Return the (X, Y) coordinate for the center point of the cell that contains the specified text.  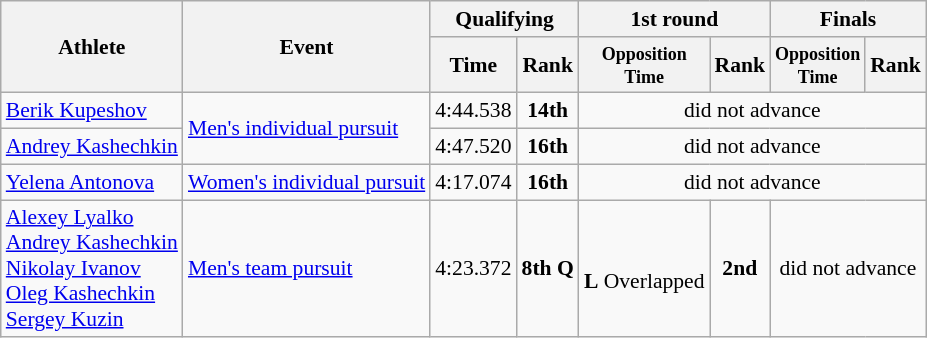
Qualifying (504, 19)
Time (473, 65)
Men's individual pursuit (306, 128)
Women's individual pursuit (306, 182)
14th (548, 111)
Men's team pursuit (306, 269)
Berik Kupeshov (92, 111)
4:17.074 (473, 182)
Finals (848, 19)
Event (306, 47)
1st round (674, 19)
4:23.372 (473, 269)
Yelena Antonova (92, 182)
L Overlapped (644, 269)
4:47.520 (473, 147)
4:44.538 (473, 111)
Athlete (92, 47)
8th Q (548, 269)
Andrey Kashechkin (92, 147)
Alexey LyalkoAndrey KashechkinNikolay IvanovOleg KashechkinSergey Kuzin (92, 269)
2nd (740, 269)
